Search for the cell housing the specified text and yield its [x, y] center coordinate. 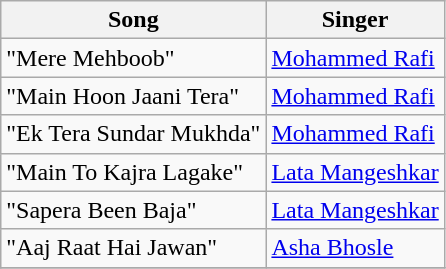
"Main To Kajra Lagake" [134, 172]
"Mere Mehboob" [134, 58]
"Sapera Been Baja" [134, 210]
"Aaj Raat Hai Jawan" [134, 248]
"Ek Tera Sundar Mukhda" [134, 134]
"Main Hoon Jaani Tera" [134, 96]
Singer [355, 20]
Song [134, 20]
Asha Bhosle [355, 248]
